Return [x, y] of the center of cell containing provided text 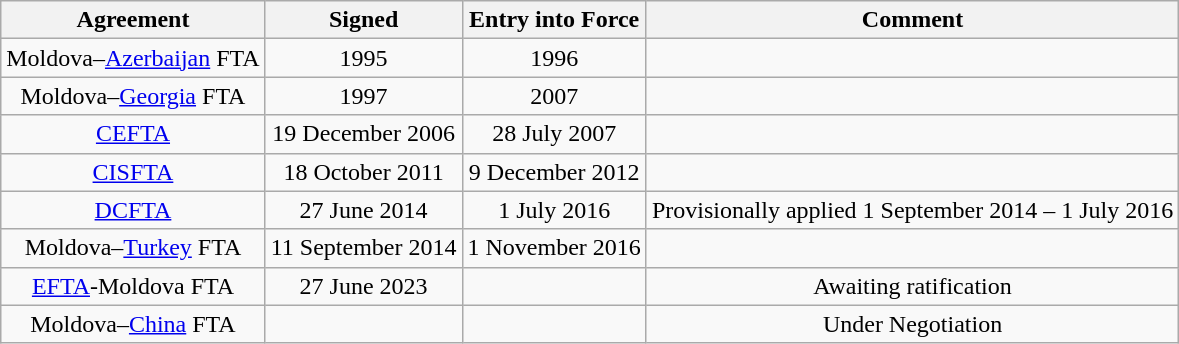
Moldova–China FTA [133, 324]
11 September 2014 [364, 248]
19 December 2006 [364, 134]
28 July 2007 [554, 134]
CISFTA [133, 172]
Moldova–Georgia FTA [133, 96]
Awaiting ratification [912, 286]
Moldova–Turkey FTA [133, 248]
1996 [554, 58]
Comment [912, 20]
Entry into Force [554, 20]
EFTA-Moldova FTA [133, 286]
27 June 2023 [364, 286]
27 June 2014 [364, 210]
Agreement [133, 20]
CEFTA [133, 134]
18 October 2011 [364, 172]
DCFTA [133, 210]
9 December 2012 [554, 172]
Signed [364, 20]
Under Negotiation [912, 324]
1 July 2016 [554, 210]
Moldova–Azerbaijan FTA [133, 58]
2007 [554, 96]
Provisionally applied 1 September 2014 – 1 July 2016 [912, 210]
1997 [364, 96]
1 November 2016 [554, 248]
1995 [364, 58]
